Output the [x, y] coordinate of the center of the cell containing the given text.  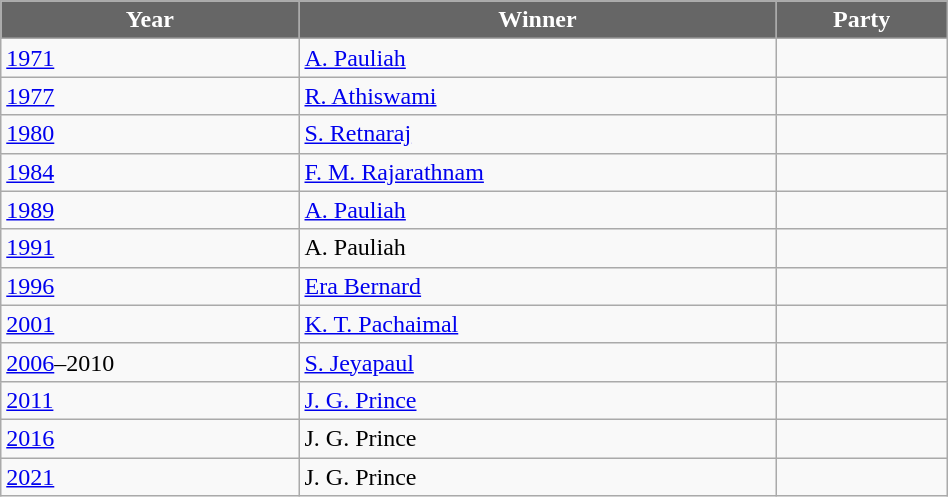
Party [862, 20]
1977 [150, 96]
1971 [150, 58]
K. T. Pachaimal [538, 324]
2016 [150, 438]
2011 [150, 400]
1996 [150, 286]
1989 [150, 210]
2001 [150, 324]
S. Retnaraj [538, 134]
1984 [150, 172]
2021 [150, 477]
S. Jeyapaul [538, 362]
2006–2010 [150, 362]
Era Bernard [538, 286]
R. Athiswami [538, 96]
1991 [150, 248]
F. M. Rajarathnam [538, 172]
Year [150, 20]
1980 [150, 134]
Winner [538, 20]
